Identify which cell holds the provided text, then report its (x, y) central coordinate. 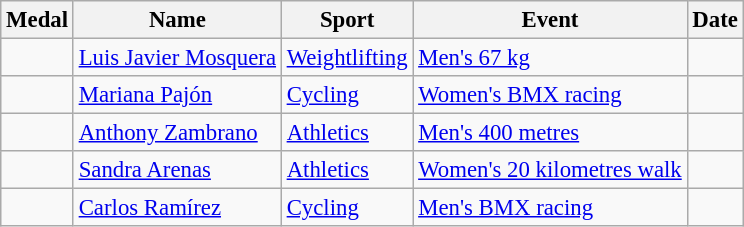
Sandra Arenas (177, 170)
Men's 400 metres (550, 133)
Carlos Ramírez (177, 208)
Men's BMX racing (550, 208)
Medal (38, 20)
Sport (347, 20)
Men's 67 kg (550, 58)
Date (715, 20)
Anthony Zambrano (177, 133)
Event (550, 20)
Weightlifting (347, 58)
Luis Javier Mosquera (177, 58)
Name (177, 20)
Women's BMX racing (550, 95)
Mariana Pajón (177, 95)
Women's 20 kilometres walk (550, 170)
